Search for the cell housing the specified text and yield its (x, y) center coordinate. 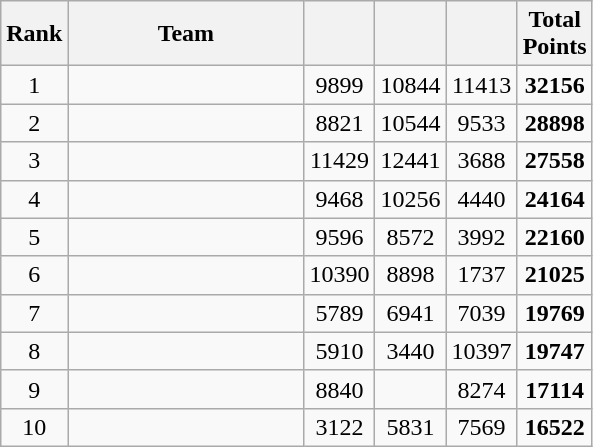
6941 (410, 313)
8898 (410, 275)
5 (34, 237)
27558 (554, 161)
6 (34, 275)
5910 (340, 351)
32156 (554, 85)
3440 (410, 351)
5789 (340, 313)
4 (34, 199)
7039 (482, 313)
10 (34, 427)
9899 (340, 85)
10544 (410, 123)
17114 (554, 389)
21025 (554, 275)
9596 (340, 237)
8 (34, 351)
28898 (554, 123)
3 (34, 161)
3992 (482, 237)
4440 (482, 199)
3122 (340, 427)
5831 (410, 427)
11429 (340, 161)
TotalPoints (554, 34)
1 (34, 85)
12441 (410, 161)
19769 (554, 313)
10397 (482, 351)
7 (34, 313)
Rank (34, 34)
2 (34, 123)
10844 (410, 85)
16522 (554, 427)
24164 (554, 199)
19747 (554, 351)
1737 (482, 275)
8572 (410, 237)
9468 (340, 199)
22160 (554, 237)
9 (34, 389)
10256 (410, 199)
3688 (482, 161)
8274 (482, 389)
Team (186, 34)
9533 (482, 123)
7569 (482, 427)
10390 (340, 275)
8821 (340, 123)
8840 (340, 389)
11413 (482, 85)
